Provide the [X, Y] coordinate of the cell's center where the given text is located.  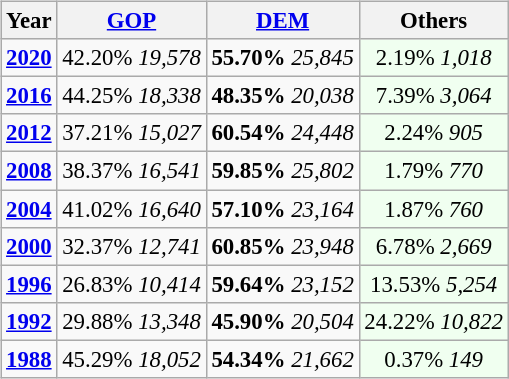
60.85% 23,948 [282, 246]
1992 [29, 321]
2012 [29, 133]
2008 [29, 171]
60.54% 24,448 [282, 133]
1996 [29, 284]
2004 [29, 209]
37.21% 15,027 [132, 133]
1988 [29, 359]
59.85% 25,802 [282, 171]
2.19% 1,018 [434, 58]
41.02% 16,640 [132, 209]
2000 [29, 246]
32.37% 12,741 [132, 246]
2020 [29, 58]
24.22% 10,822 [434, 321]
2.24% 905 [434, 133]
1.79% 770 [434, 171]
Others [434, 21]
55.70% 25,845 [282, 58]
7.39% 3,064 [434, 96]
6.78% 2,669 [434, 246]
44.25% 18,338 [132, 96]
0.37% 149 [434, 359]
GOP [132, 21]
1.87% 760 [434, 209]
Year [29, 21]
DEM [282, 21]
38.37% 16,541 [132, 171]
45.29% 18,052 [132, 359]
2016 [29, 96]
26.83% 10,414 [132, 284]
13.53% 5,254 [434, 284]
59.64% 23,152 [282, 284]
29.88% 13,348 [132, 321]
57.10% 23,164 [282, 209]
48.35% 20,038 [282, 96]
45.90% 20,504 [282, 321]
42.20% 19,578 [132, 58]
54.34% 21,662 [282, 359]
